Detect which cell encompasses the target text, then output its (x, y) center coordinate. 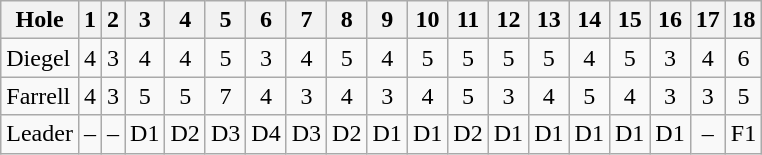
2 (112, 20)
Diegel (40, 58)
12 (508, 20)
Farrell (40, 96)
Hole (40, 20)
14 (589, 20)
F1 (743, 134)
15 (629, 20)
Leader (40, 134)
16 (670, 20)
9 (387, 20)
D4 (266, 134)
17 (708, 20)
8 (347, 20)
10 (427, 20)
13 (549, 20)
18 (743, 20)
1 (90, 20)
11 (468, 20)
